Capture the cell that displays the provided text and extract its (x, y) central coordinate. 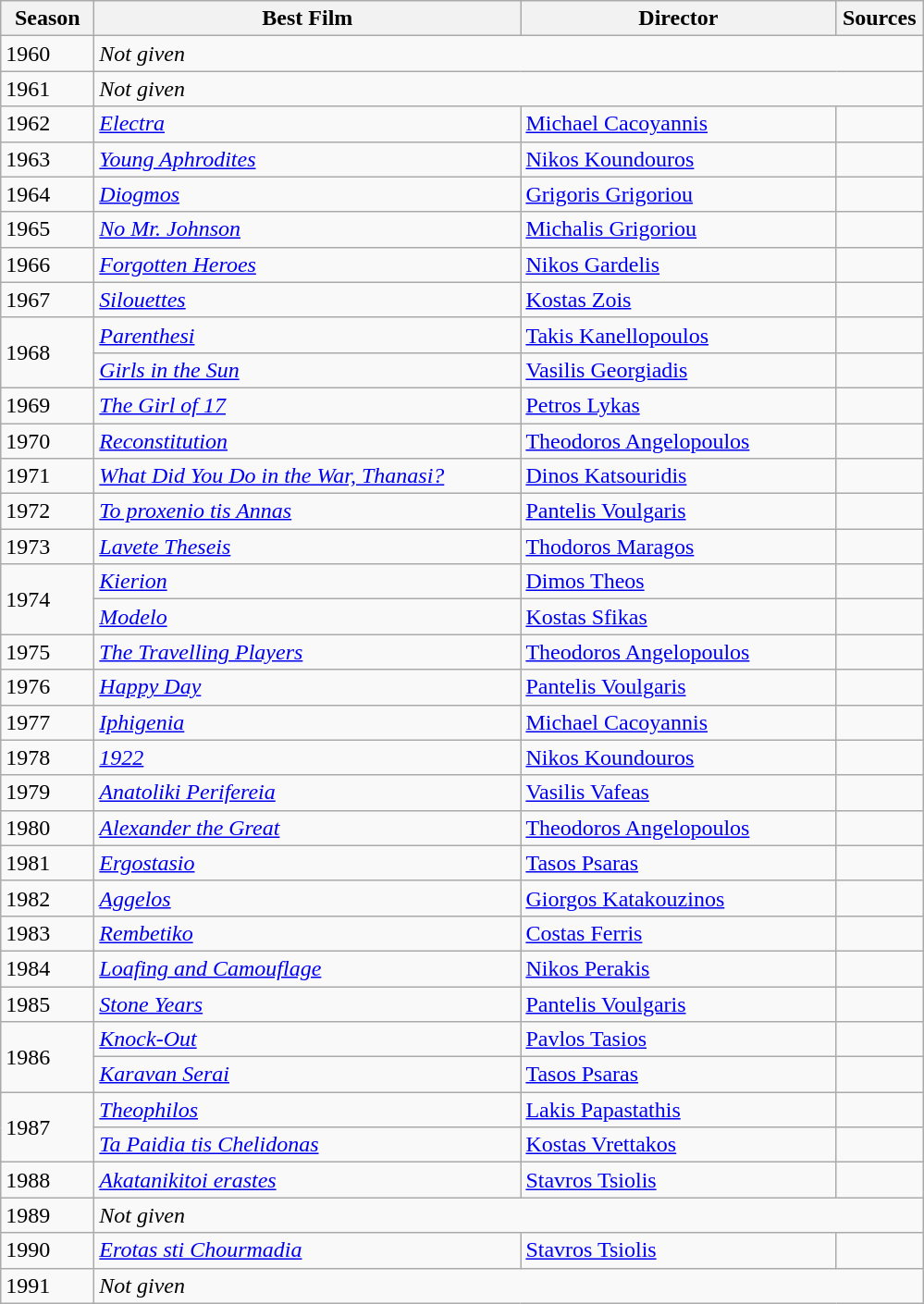
Director (679, 18)
Vasilis Vafeas (679, 793)
1990 (48, 1250)
Parenthesi (307, 335)
1975 (48, 652)
Stone Years (307, 1003)
Anatoliki Perifereia (307, 793)
1978 (48, 757)
Karavan Serai (307, 1075)
What Did You Do in the War, Thanasi? (307, 476)
1971 (48, 476)
1976 (48, 687)
1988 (48, 1180)
Sources (880, 18)
Lakis Papastathis (679, 1110)
1969 (48, 405)
1981 (48, 863)
Knock-Out (307, 1040)
The Travelling Players (307, 652)
Season (48, 18)
1972 (48, 511)
1922 (307, 757)
Kostas Vrettakos (679, 1145)
Modelo (307, 617)
Theophilos (307, 1110)
Vasilis Georgiadis (679, 370)
Erotas sti Chourmadia (307, 1250)
Young Aphrodites (307, 159)
Dinos Katsouridis (679, 476)
Kierion (307, 582)
Best Film (307, 18)
1991 (48, 1286)
Nikos Perakis (679, 968)
Costas Ferris (679, 933)
The Girl of 17 (307, 405)
Grigoris Grigoriou (679, 194)
1966 (48, 264)
1983 (48, 933)
Michalis Grigoriou (679, 229)
Kostas Sfikas (679, 617)
Electra (307, 124)
Ergostasio (307, 863)
1967 (48, 300)
Lavete Theseis (307, 547)
1974 (48, 599)
To proxenio tis Annas (307, 511)
Dimos Theos (679, 582)
Kostas Zois (679, 300)
1986 (48, 1057)
1973 (48, 547)
1989 (48, 1215)
Girls in the Sun (307, 370)
Diogmos (307, 194)
Rembetiko (307, 933)
Akatanikitoi erastes (307, 1180)
1962 (48, 124)
1963 (48, 159)
Pavlos Tasios (679, 1040)
1985 (48, 1003)
Reconstitution (307, 441)
Loafing and Camouflage (307, 968)
1979 (48, 793)
Thodoros Maragos (679, 547)
Alexander the Great (307, 828)
No Mr. Johnson (307, 229)
1977 (48, 722)
1970 (48, 441)
1964 (48, 194)
1961 (48, 89)
Happy Day (307, 687)
1984 (48, 968)
Silouettes (307, 300)
Aggelos (307, 898)
1960 (48, 54)
Iphigenia (307, 722)
1965 (48, 229)
Forgotten Heroes (307, 264)
1968 (48, 352)
Nikos Gardelis (679, 264)
1980 (48, 828)
Ta Paidia tis Chelidonas (307, 1145)
1982 (48, 898)
1987 (48, 1127)
Petros Lykas (679, 405)
Takis Kanellopoulos (679, 335)
Giorgos Katakouzinos (679, 898)
